Search for the cell housing the specified text and yield its [x, y] center coordinate. 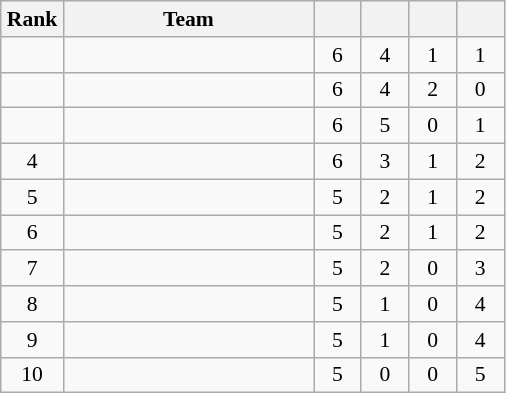
9 [32, 340]
10 [32, 375]
Rank [32, 19]
7 [32, 269]
Team [188, 19]
8 [32, 304]
